Detect which cell encompasses the target text, then output its [x, y] center coordinate. 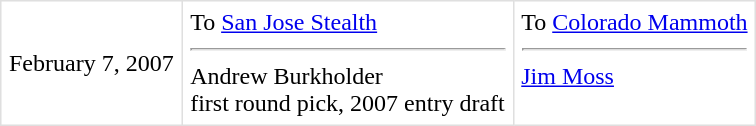
To Colorado Mammoth Jim Moss [634, 63]
To San Jose Stealth Andrew Burkholderfirst round pick, 2007 entry draft [348, 63]
February 7, 2007 [92, 63]
